Determine the [X, Y] coordinate at the center of the cell enclosing the given text.  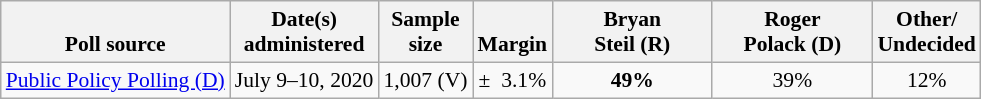
Samplesize [425, 32]
Public Policy Polling (D) [116, 80]
Poll source [116, 32]
39% [792, 80]
± 3.1% [512, 80]
Date(s)administered [304, 32]
1,007 (V) [425, 80]
Margin [512, 32]
49% [632, 80]
Other/Undecided [926, 32]
BryanSteil (R) [632, 32]
July 9–10, 2020 [304, 80]
RogerPolack (D) [792, 32]
12% [926, 80]
